Capture the cell that displays the provided text and extract its (X, Y) central coordinate. 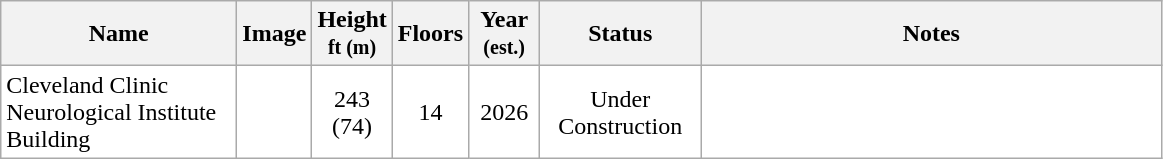
243 (74) (352, 112)
2026 (504, 112)
Heightft (m) (352, 34)
Floors (430, 34)
Under Construction (620, 112)
Status (620, 34)
Cleveland Clinic Neurological Institute Building (119, 112)
14 (430, 112)
Image (274, 34)
Notes (932, 34)
Year(est.) (504, 34)
Name (119, 34)
